Pinpoint the cell where the given text exists, returning its (x, y) midpoint coordinate. 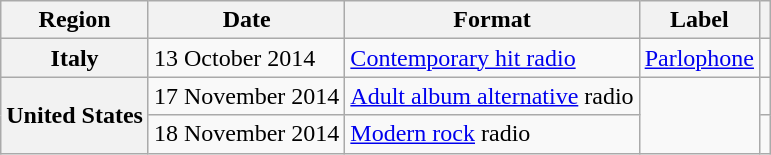
Contemporary hit radio (492, 58)
Modern rock radio (492, 134)
United States (75, 115)
13 October 2014 (246, 58)
Format (492, 20)
Parlophone (699, 58)
Date (246, 20)
18 November 2014 (246, 134)
Italy (75, 58)
Adult album alternative radio (492, 96)
Region (75, 20)
Label (699, 20)
17 November 2014 (246, 96)
